From the cell containing the given text, extract its center point as (X, Y) coordinate. 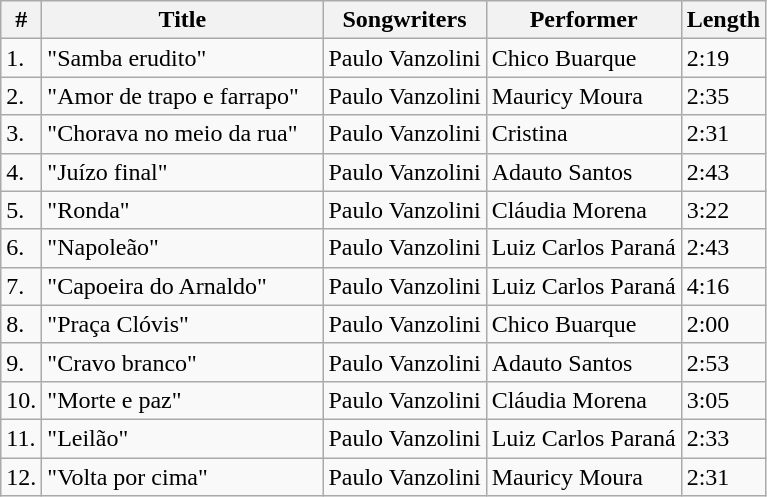
4:16 (723, 286)
Songwriters (404, 20)
# (22, 20)
"Cravo branco" (182, 362)
2. (22, 96)
2:19 (723, 58)
8. (22, 324)
Title (182, 20)
3:22 (723, 210)
6. (22, 248)
4. (22, 172)
"Morte e paz" (182, 400)
1. (22, 58)
2:33 (723, 438)
Length (723, 20)
5. (22, 210)
"Chorava no meio da rua" (182, 134)
"Capoeira do Arnaldo" (182, 286)
"Praça Clóvis" (182, 324)
7. (22, 286)
2:00 (723, 324)
"Amor de trapo e farrapo" (182, 96)
Cristina (584, 134)
3. (22, 134)
10. (22, 400)
3:05 (723, 400)
2:35 (723, 96)
Performer (584, 20)
11. (22, 438)
9. (22, 362)
"Leilão" (182, 438)
2:53 (723, 362)
"Napoleão" (182, 248)
12. (22, 477)
"Juízo final" (182, 172)
"Volta por cima" (182, 477)
"Samba erudito" (182, 58)
"Ronda" (182, 210)
